Return the (x, y) coordinate for the center point of the cell that contains the specified text.  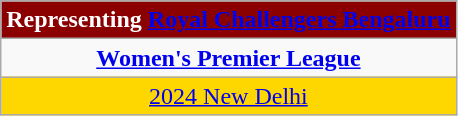
2024 New Delhi (228, 96)
Women's Premier League (228, 58)
Representing Royal Challengers Bengaluru (228, 20)
